Detect which cell encompasses the target text, then output its [X, Y] center coordinate. 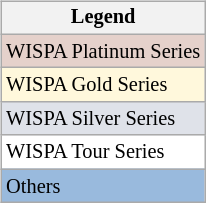
WISPA Gold Series [103, 85]
WISPA Silver Series [103, 119]
WISPA Tour Series [103, 152]
WISPA Platinum Series [103, 51]
Legend [103, 18]
Others [103, 186]
